For the text-containing cell, return its midpoint in (x, y) coordinate format. 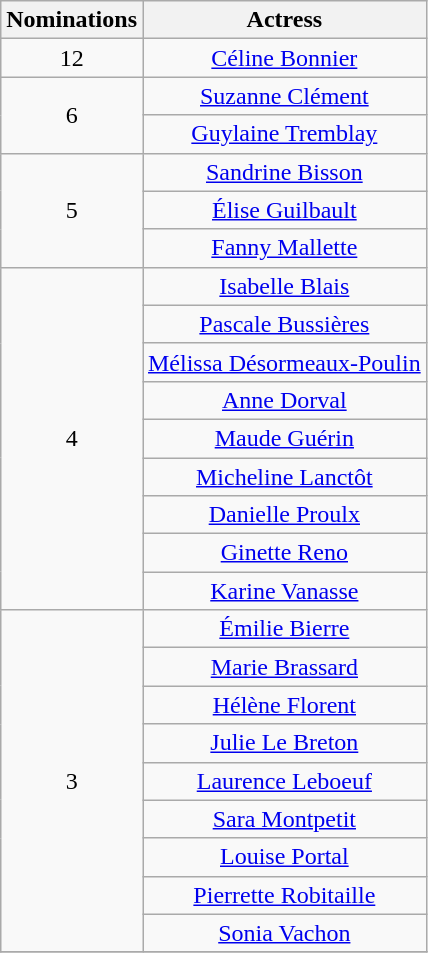
Élise Guilbault (284, 210)
Laurence Leboeuf (284, 781)
12 (72, 58)
Sonia Vachon (284, 933)
Nominations (72, 20)
Mélissa Désormeaux-Poulin (284, 362)
4 (72, 438)
Maude Guérin (284, 438)
Pascale Bussières (284, 324)
Suzanne Clément (284, 96)
Ginette Reno (284, 553)
Pierrette Robitaille (284, 895)
5 (72, 210)
Julie Le Breton (284, 743)
Sara Montpetit (284, 819)
Danielle Proulx (284, 515)
Marie Brassard (284, 667)
Fanny Mallette (284, 248)
6 (72, 115)
Actress (284, 20)
Hélène Florent (284, 705)
Isabelle Blais (284, 286)
Karine Vanasse (284, 591)
Émilie Bierre (284, 629)
3 (72, 782)
Micheline Lanctôt (284, 477)
Anne Dorval (284, 400)
Guylaine Tremblay (284, 134)
Louise Portal (284, 857)
Céline Bonnier (284, 58)
Sandrine Bisson (284, 172)
